Output the [x, y] coordinate of the center of the cell containing the given text.  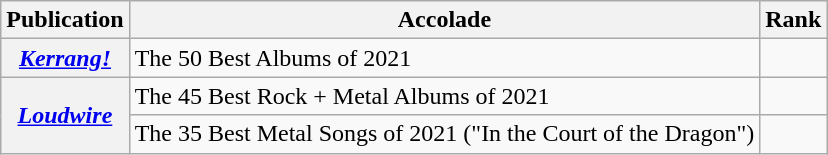
The 45 Best Rock + Metal Albums of 2021 [444, 96]
Loudwire [65, 115]
Rank [794, 20]
Publication [65, 20]
The 35 Best Metal Songs of 2021 ("In the Court of the Dragon") [444, 134]
The 50 Best Albums of 2021 [444, 58]
Kerrang! [65, 58]
Accolade [444, 20]
